Scan for the cell matching the given text and deliver its (X, Y) coordinate at center. 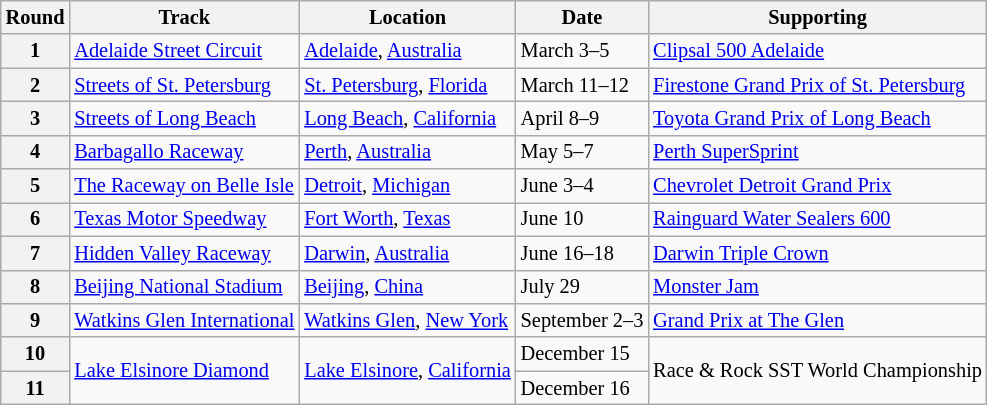
Adelaide, Australia (407, 51)
Perth, Australia (407, 152)
Beijing National Stadium (184, 287)
10 (36, 354)
Monster Jam (818, 287)
May 5–7 (582, 152)
Darwin, Australia (407, 253)
Firestone Grand Prix of St. Petersburg (818, 85)
June 16–18 (582, 253)
7 (36, 253)
Long Beach, California (407, 118)
July 29 (582, 287)
4 (36, 152)
6 (36, 219)
Race & Rock SST World Championship (818, 370)
9 (36, 320)
Texas Motor Speedway (184, 219)
December 15 (582, 354)
Detroit, Michigan (407, 186)
Adelaide Street Circuit (184, 51)
Date (582, 17)
St. Petersburg, Florida (407, 85)
Hidden Valley Raceway (184, 253)
Grand Prix at The Glen (818, 320)
Streets of Long Beach (184, 118)
Location (407, 17)
Lake Elsinore Diamond (184, 370)
Clipsal 500 Adelaide (818, 51)
Perth SuperSprint (818, 152)
Track (184, 17)
Round (36, 17)
June 10 (582, 219)
Lake Elsinore, California (407, 370)
3 (36, 118)
March 3–5 (582, 51)
The Raceway on Belle Isle (184, 186)
Supporting (818, 17)
Watkins Glen, New York (407, 320)
5 (36, 186)
Darwin Triple Crown (818, 253)
March 11–12 (582, 85)
April 8–9 (582, 118)
Toyota Grand Prix of Long Beach (818, 118)
Watkins Glen International (184, 320)
June 3–4 (582, 186)
September 2–3 (582, 320)
Streets of St. Petersburg (184, 85)
December 16 (582, 388)
Fort Worth, Texas (407, 219)
Rainguard Water Sealers 600 (818, 219)
Barbagallo Raceway (184, 152)
2 (36, 85)
11 (36, 388)
8 (36, 287)
1 (36, 51)
Beijing, China (407, 287)
Chevrolet Detroit Grand Prix (818, 186)
